Detect which cell encompasses the target text, then output its [X, Y] center coordinate. 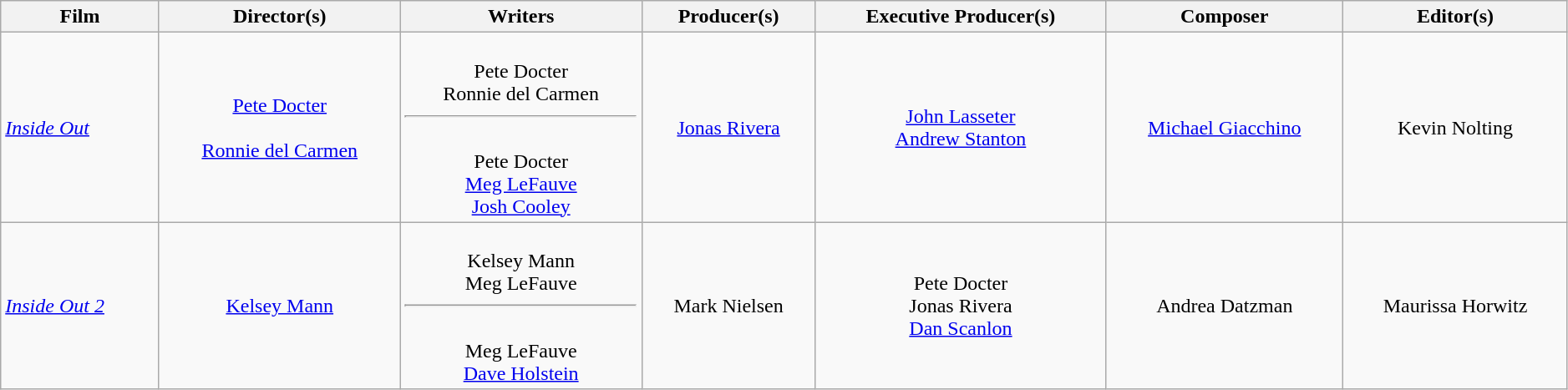
Executive Producer(s) [961, 17]
Inside Out 2 [80, 306]
Writers [521, 17]
Editor(s) [1455, 17]
Michael Giacchino [1225, 127]
John LasseterAndrew Stanton [961, 127]
Andrea Datzman [1225, 306]
Inside Out [80, 127]
Kelsey Mann [279, 306]
Kevin Nolting [1455, 127]
Kelsey MannMeg LeFauveMeg LeFauveDave Holstein [521, 306]
Film [80, 17]
Jonas Rivera [728, 127]
Director(s) [279, 17]
Pete Docter Ronnie del Carmen [279, 127]
Mark Nielsen [728, 306]
Producer(s) [728, 17]
Maurissa Horwitz [1455, 306]
Composer [1225, 17]
Pete DocterRonnie del CarmenPete DocterMeg LeFauveJosh Cooley [521, 127]
Pete DocterJonas RiveraDan Scanlon [961, 306]
